Pinpoint the cell where the given text exists, returning its (x, y) midpoint coordinate. 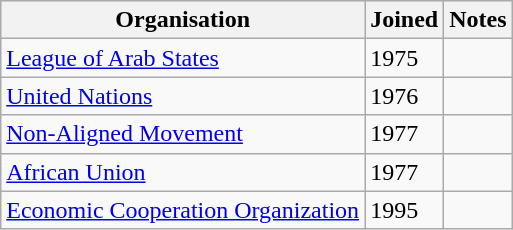
United Nations (183, 96)
Economic Cooperation Organization (183, 210)
1976 (404, 96)
African Union (183, 172)
Joined (404, 20)
League of Arab States (183, 58)
Organisation (183, 20)
Notes (478, 20)
Non-Aligned Movement (183, 134)
1995 (404, 210)
1975 (404, 58)
